Find where the given text appears and provide that cell's center as (x, y) coordinate. 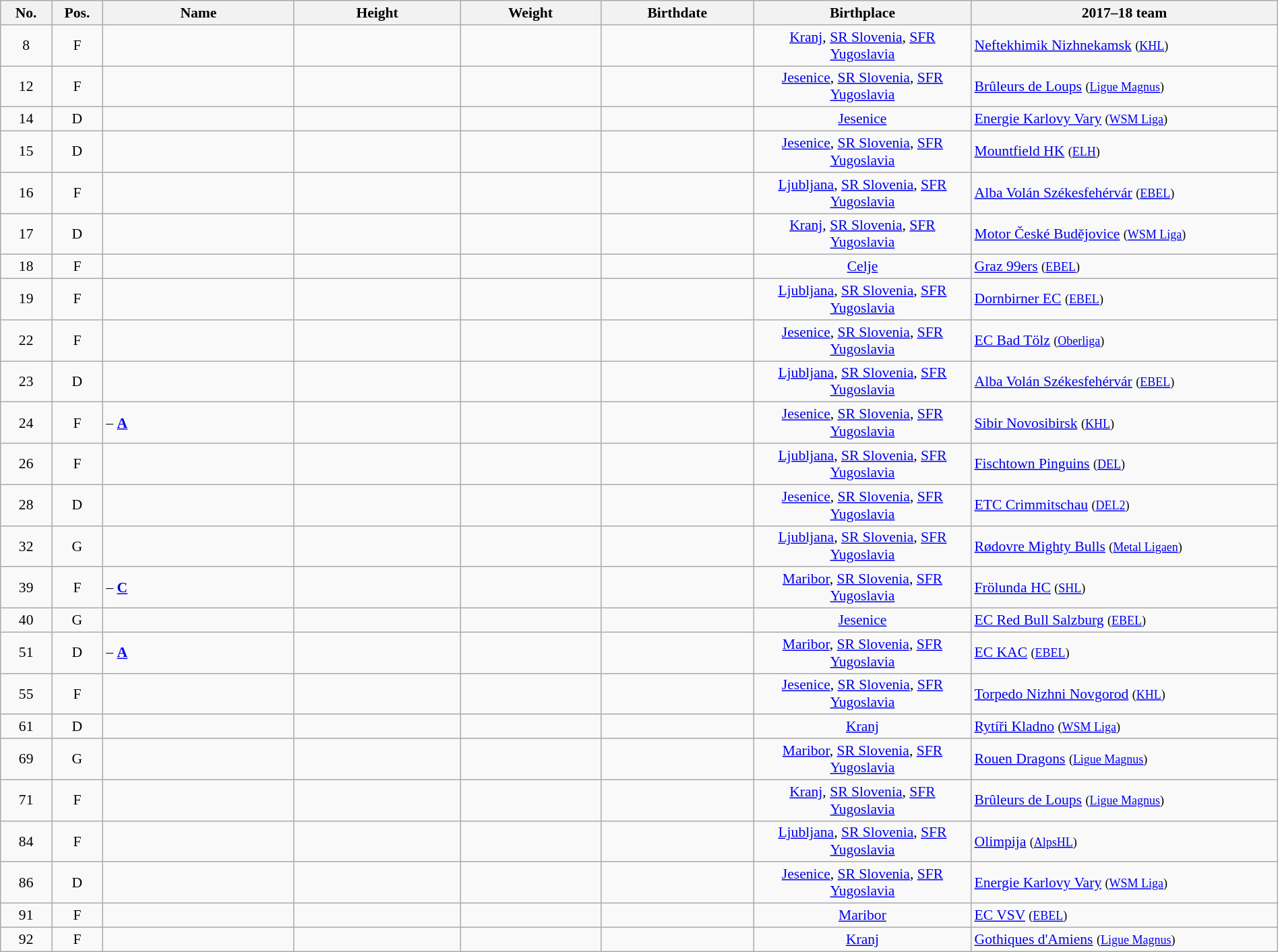
55 (26, 694)
Sibir Novosibirsk (KHL) (1124, 423)
24 (26, 423)
Birthdate (677, 13)
2017–18 team (1124, 13)
23 (26, 381)
Birthplace (862, 13)
No. (26, 13)
Name (198, 13)
ETC Crimmitschau (DEL2) (1124, 505)
EC Bad Tölz (Oberliga) (1124, 341)
22 (26, 341)
61 (26, 727)
Olimpija (AlpsHL) (1124, 841)
39 (26, 588)
– C (198, 588)
91 (26, 916)
84 (26, 841)
15 (26, 152)
32 (26, 546)
28 (26, 505)
Rødovre Mighty Bulls (Metal Ligaen) (1124, 546)
8 (26, 46)
Frölunda HC (SHL) (1124, 588)
12 (26, 86)
51 (26, 652)
Neftekhimik Nizhnekamsk (KHL) (1124, 46)
40 (26, 621)
Weight (530, 13)
16 (26, 193)
69 (26, 759)
17 (26, 234)
26 (26, 464)
Rytíři Kladno (WSM Liga) (1124, 727)
86 (26, 883)
19 (26, 299)
Graz 99ers (EBEL) (1124, 267)
Pos. (78, 13)
92 (26, 939)
Gothiques d'Amiens (Ligue Magnus) (1124, 939)
14 (26, 119)
EC VSV (EBEL) (1124, 916)
Torpedo Nizhni Novgorod (KHL) (1124, 694)
Celje (862, 267)
Mountfield HK (ELH) (1124, 152)
Height (377, 13)
Fischtown Pinguins (DEL) (1124, 464)
71 (26, 800)
Dornbirner EC (EBEL) (1124, 299)
EC KAC (EBEL) (1124, 652)
18 (26, 267)
Rouen Dragons (Ligue Magnus) (1124, 759)
Motor České Budějovice (WSM Liga) (1124, 234)
EC Red Bull Salzburg (EBEL) (1124, 621)
Maribor (862, 916)
